Extract the [x, y] coordinate from the center of the cell holding the provided text.  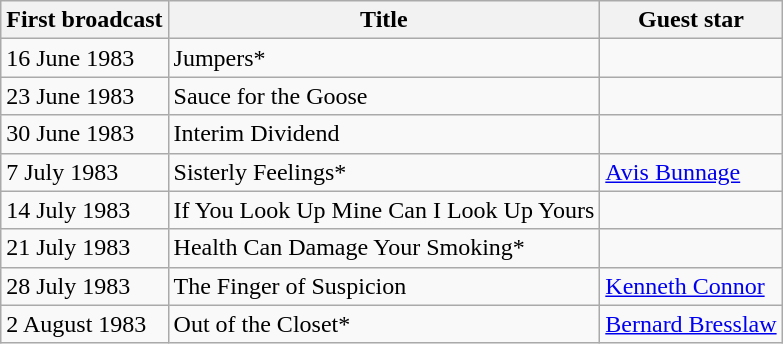
21 July 1983 [84, 248]
Health Can Damage Your Smoking* [384, 248]
7 July 1983 [84, 172]
2 August 1983 [84, 324]
Title [384, 20]
16 June 1983 [84, 58]
Avis Bunnage [691, 172]
First broadcast [84, 20]
30 June 1983 [84, 134]
14 July 1983 [84, 210]
Interim Dividend [384, 134]
Bernard Bresslaw [691, 324]
Jumpers* [384, 58]
The Finger of Suspicion [384, 286]
Sauce for the Goose [384, 96]
Kenneth Connor [691, 286]
If You Look Up Mine Can I Look Up Yours [384, 210]
28 July 1983 [84, 286]
Out of the Closet* [384, 324]
23 June 1983 [84, 96]
Guest star [691, 20]
Sisterly Feelings* [384, 172]
